From the cell containing the given text, extract its center point as [X, Y] coordinate. 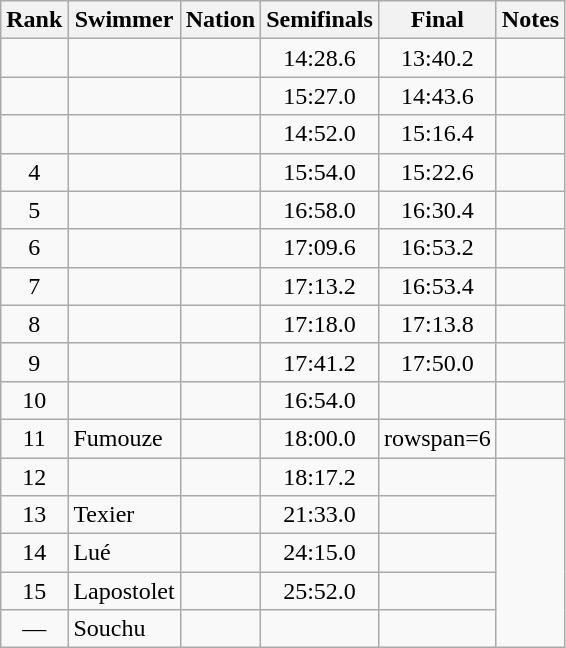
11 [34, 438]
15:54.0 [320, 172]
— [34, 629]
17:50.0 [437, 362]
Souchu [124, 629]
14:52.0 [320, 134]
13:40.2 [437, 58]
17:13.2 [320, 286]
Fumouze [124, 438]
6 [34, 248]
15:27.0 [320, 96]
16:30.4 [437, 210]
18:00.0 [320, 438]
25:52.0 [320, 591]
Notes [530, 20]
14:43.6 [437, 96]
16:53.4 [437, 286]
Nation [220, 20]
15:16.4 [437, 134]
17:09.6 [320, 248]
5 [34, 210]
17:18.0 [320, 324]
16:58.0 [320, 210]
4 [34, 172]
Semifinals [320, 20]
Final [437, 20]
13 [34, 515]
Swimmer [124, 20]
10 [34, 400]
17:13.8 [437, 324]
14 [34, 553]
Lapostolet [124, 591]
7 [34, 286]
24:15.0 [320, 553]
14:28.6 [320, 58]
18:17.2 [320, 477]
Texier [124, 515]
17:41.2 [320, 362]
9 [34, 362]
Rank [34, 20]
8 [34, 324]
12 [34, 477]
rowspan=6 [437, 438]
15 [34, 591]
Lué [124, 553]
16:54.0 [320, 400]
21:33.0 [320, 515]
15:22.6 [437, 172]
16:53.2 [437, 248]
